Search for the cell housing the specified text and yield its (x, y) center coordinate. 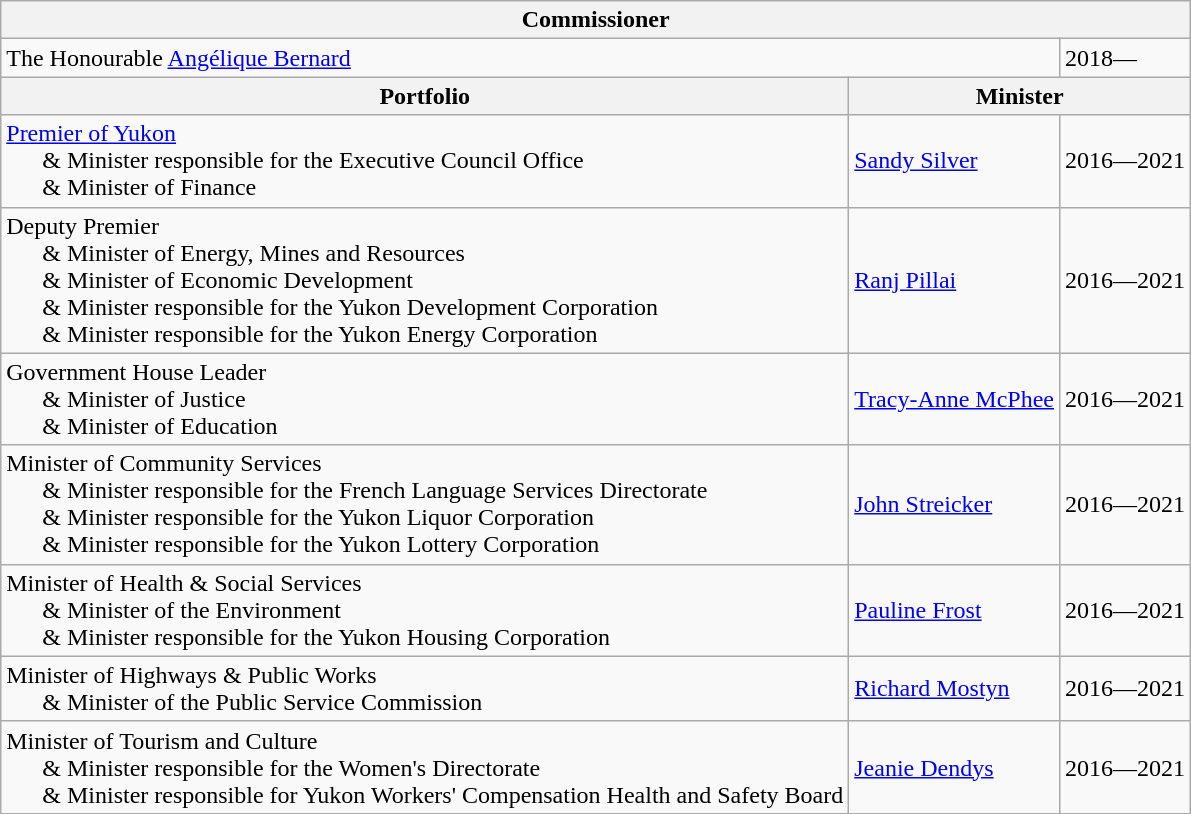
Pauline Frost (954, 610)
Jeanie Dendys (954, 767)
Portfolio (425, 96)
Minister of Health & Social Services & Minister of the Environment & Minister responsible for the Yukon Housing Corporation (425, 610)
Minister (1020, 96)
Minister of Highways & Public Works & Minister of the Public Service Commission (425, 688)
Ranj Pillai (954, 280)
2018— (1126, 58)
Tracy-Anne McPhee (954, 399)
Richard Mostyn (954, 688)
John Streicker (954, 504)
Commissioner (596, 20)
Government House Leader & Minister of Justice & Minister of Education (425, 399)
Premier of Yukon & Minister responsible for the Executive Council Office & Minister of Finance (425, 161)
The Honourable Angélique Bernard (530, 58)
Sandy Silver (954, 161)
